Return the [X, Y] coordinate for the center point of the cell that contains the specified text.  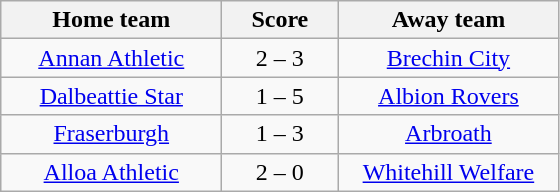
Albion Rovers [448, 96]
1 – 3 [280, 134]
Score [280, 20]
2 – 0 [280, 172]
Fraserburgh [112, 134]
Dalbeattie Star [112, 96]
Away team [448, 20]
Brechin City [448, 58]
Whitehill Welfare [448, 172]
Alloa Athletic [112, 172]
Arbroath [448, 134]
Home team [112, 20]
2 – 3 [280, 58]
Annan Athletic [112, 58]
1 – 5 [280, 96]
